Detect which cell encompasses the target text, then output its (X, Y) center coordinate. 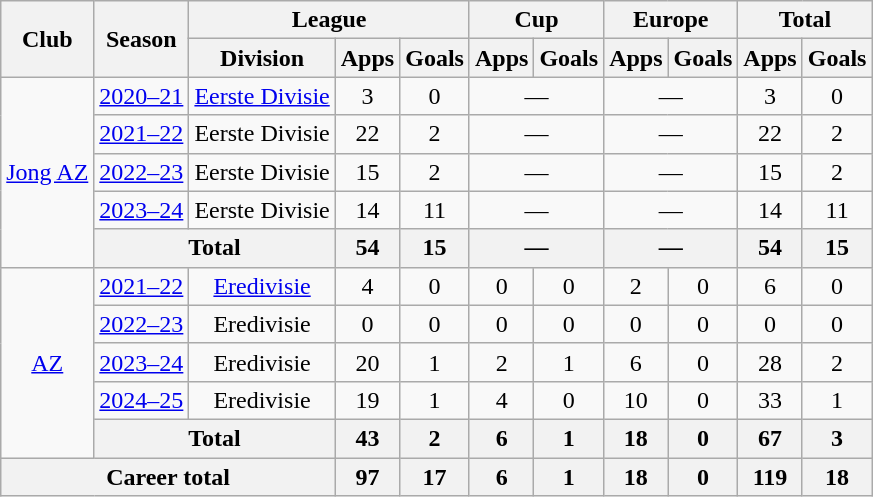
10 (636, 400)
Europe (671, 20)
43 (367, 438)
67 (770, 438)
33 (770, 400)
97 (367, 477)
17 (435, 477)
AZ (48, 362)
Division (262, 58)
League (330, 20)
28 (770, 362)
20 (367, 362)
2020–21 (142, 96)
Season (142, 39)
119 (770, 477)
19 (367, 400)
Club (48, 39)
Career total (168, 477)
Jong AZ (48, 172)
2024–25 (142, 400)
Cup (536, 20)
